Output the (X, Y) coordinate of the center of the cell containing the given text.  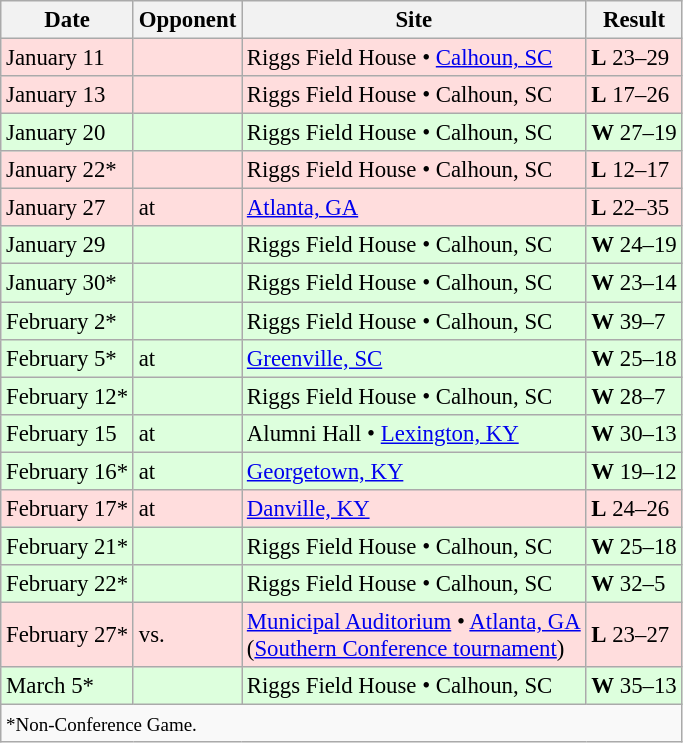
W 23–14 (634, 283)
Danville, KY (414, 509)
Greenville, SC (414, 358)
January 29 (68, 245)
L 24–26 (634, 509)
vs. (187, 634)
W 28–7 (634, 396)
February 5* (68, 358)
Opponent (187, 20)
Georgetown, KY (414, 471)
Atlanta, GA (414, 208)
Date (68, 20)
Site (414, 20)
February 17* (68, 509)
W 32–5 (634, 584)
L 17–26 (634, 95)
L 22–35 (634, 208)
W 35–13 (634, 686)
Municipal Auditorium • Atlanta, GA(Southern Conference tournament) (414, 634)
January 13 (68, 95)
L 12–17 (634, 170)
W 30–13 (634, 433)
L 23–27 (634, 634)
Result (634, 20)
February 22* (68, 584)
W 19–12 (634, 471)
January 30* (68, 283)
January 20 (68, 133)
February 15 (68, 433)
W 24–19 (634, 245)
January 11 (68, 58)
March 5* (68, 686)
*Non-Conference Game. (342, 724)
February 21* (68, 546)
January 22* (68, 170)
February 12* (68, 396)
Alumni Hall • Lexington, KY (414, 433)
February 27* (68, 634)
January 27 (68, 208)
W 39–7 (634, 321)
February 16* (68, 471)
W 27–19 (634, 133)
L 23–29 (634, 58)
February 2* (68, 321)
